Locate the cell with the specified text and output its [X, Y] center coordinate. 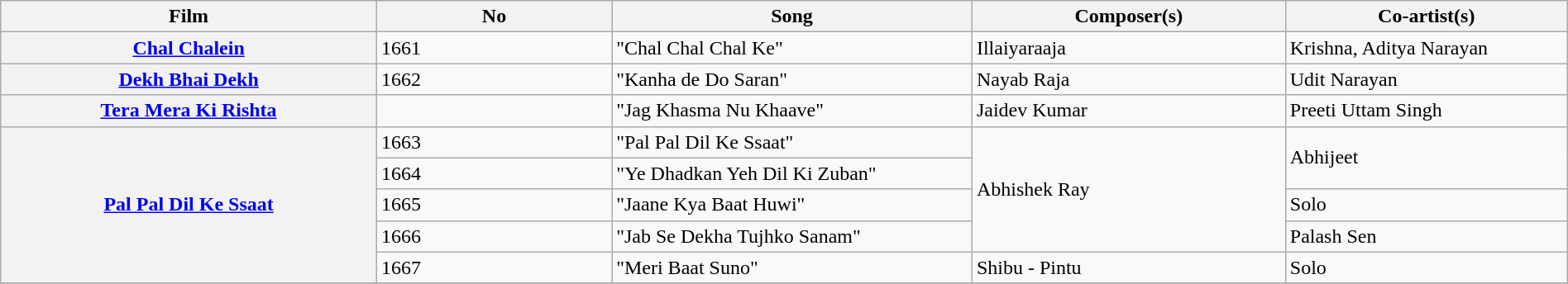
Palash Sen [1426, 236]
Abhishek Ray [1128, 189]
Preeti Uttam Singh [1426, 111]
"Jaane Kya Baat Huwi" [792, 205]
Composer(s) [1128, 17]
1665 [494, 205]
Nayab Raja [1128, 79]
"Ye Dhadkan Yeh Dil Ki Zuban" [792, 173]
"Jab Se Dekha Tujhko Sanam" [792, 236]
"Pal Pal Dil Ke Ssaat" [792, 142]
Pal Pal Dil Ke Ssaat [189, 205]
"Meri Baat Suno" [792, 267]
"Jag Khasma Nu Khaave" [792, 111]
Dekh Bhai Dekh [189, 79]
1663 [494, 142]
1661 [494, 48]
Abhijeet [1426, 158]
Krishna, Aditya Narayan [1426, 48]
Tera Mera Ki Rishta [189, 111]
Song [792, 17]
"Chal Chal Chal Ke" [792, 48]
1666 [494, 236]
Illaiyaraaja [1128, 48]
No [494, 17]
Chal Chalein [189, 48]
"Kanha de Do Saran" [792, 79]
Shibu - Pintu [1128, 267]
Jaidev Kumar [1128, 111]
1667 [494, 267]
Udit Narayan [1426, 79]
Co-artist(s) [1426, 17]
1664 [494, 173]
Film [189, 17]
1662 [494, 79]
